Determine the (x, y) coordinate at the center of the cell enclosing the given text.  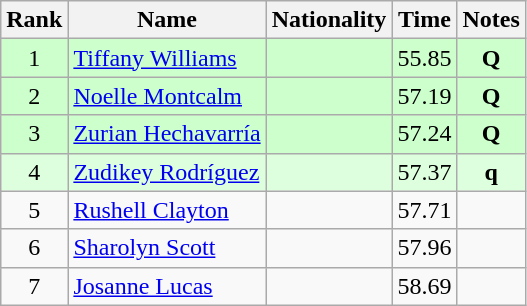
6 (34, 248)
4 (34, 172)
57.96 (424, 248)
Rushell Clayton (167, 210)
Tiffany Williams (167, 58)
57.24 (424, 134)
5 (34, 210)
Notes (491, 20)
Sharolyn Scott (167, 248)
Name (167, 20)
q (491, 172)
7 (34, 286)
2 (34, 96)
55.85 (424, 58)
Josanne Lucas (167, 286)
Nationality (329, 20)
Rank (34, 20)
3 (34, 134)
58.69 (424, 286)
57.71 (424, 210)
Zurian Hechavarría (167, 134)
Time (424, 20)
Noelle Montcalm (167, 96)
1 (34, 58)
57.19 (424, 96)
57.37 (424, 172)
Zudikey Rodríguez (167, 172)
